Find where the given text appears and provide that cell's center as (X, Y) coordinate. 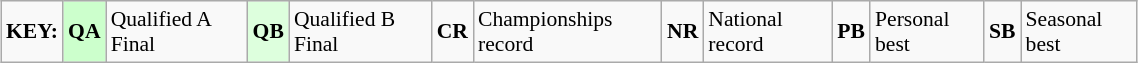
QA (84, 32)
CR (452, 32)
PB (851, 32)
Qualified A Final (177, 32)
Championships record (568, 32)
KEY: (32, 32)
SB (1002, 32)
Personal best (927, 32)
Qualified B Final (360, 32)
QB (268, 32)
NR (682, 32)
Seasonal best (1079, 32)
National record (768, 32)
